Provide the (x, y) coordinate of the cell's center where the given text is located.  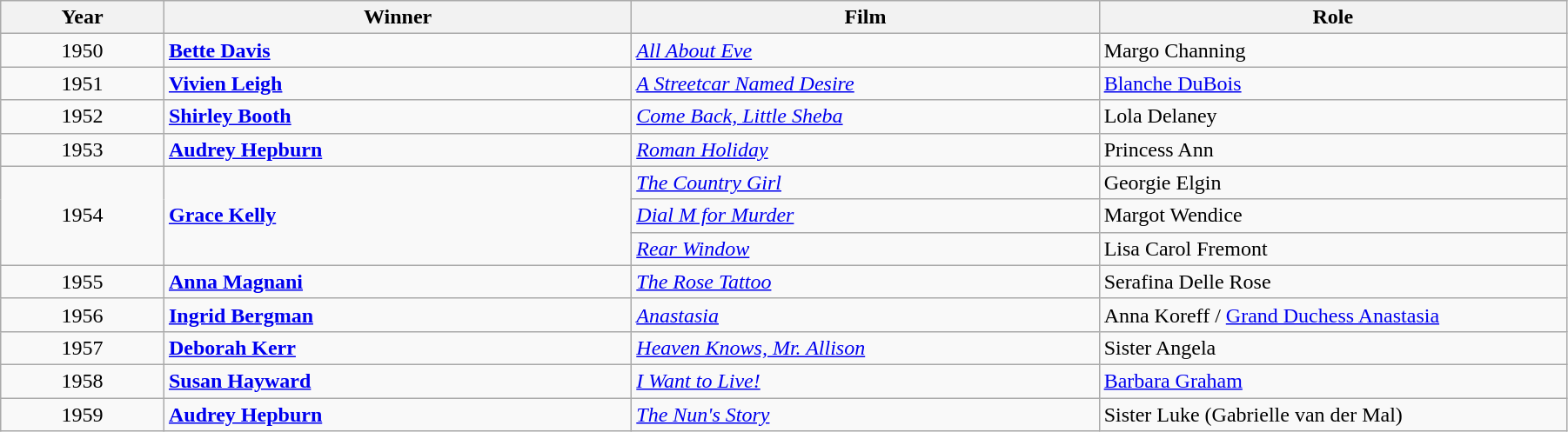
Sister Luke (Gabrielle van der Mal) (1333, 415)
Bette Davis (397, 50)
Susan Hayward (397, 381)
Princess Ann (1333, 150)
Dial M for Murder (865, 216)
1958 (83, 381)
1959 (83, 415)
Film (865, 17)
1957 (83, 348)
1952 (83, 116)
Anna Koreff / Grand Duchess Anastasia (1333, 315)
The Nun's Story (865, 415)
I Want to Live! (865, 381)
Year (83, 17)
Barbara Graham (1333, 381)
Serafina Delle Rose (1333, 282)
Vivien Leigh (397, 83)
Anna Magnani (397, 282)
1954 (83, 216)
Heaven Knows, Mr. Allison (865, 348)
Deborah Kerr (397, 348)
Rear Window (865, 249)
1951 (83, 83)
Margot Wendice (1333, 216)
Lisa Carol Fremont (1333, 249)
Sister Angela (1333, 348)
Winner (397, 17)
Blanche DuBois (1333, 83)
Margo Channing (1333, 50)
Ingrid Bergman (397, 315)
Roman Holiday (865, 150)
1953 (83, 150)
Come Back, Little Sheba (865, 116)
The Country Girl (865, 183)
All About Eve (865, 50)
1950 (83, 50)
1955 (83, 282)
Shirley Booth (397, 116)
1956 (83, 315)
Georgie Elgin (1333, 183)
Lola Delaney (1333, 116)
Role (1333, 17)
The Rose Tattoo (865, 282)
A Streetcar Named Desire (865, 83)
Grace Kelly (397, 216)
Anastasia (865, 315)
